Determine the [x, y] coordinate at the center of the cell enclosing the given text.  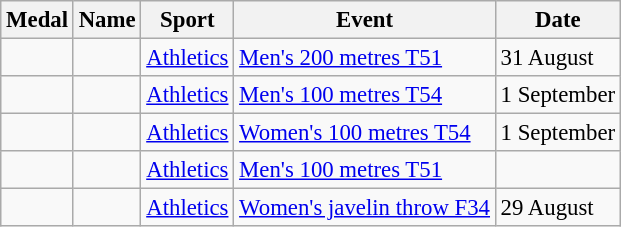
Men's 100 metres T51 [365, 170]
31 August [558, 58]
Medal [38, 20]
Women's 100 metres T54 [365, 133]
29 August [558, 208]
Men's 100 metres T54 [365, 95]
Name [107, 20]
Men's 200 metres T51 [365, 58]
Date [558, 20]
Women's javelin throw F34 [365, 208]
Event [365, 20]
Sport [188, 20]
